Pinpoint the cell where the given text exists, returning its (X, Y) midpoint coordinate. 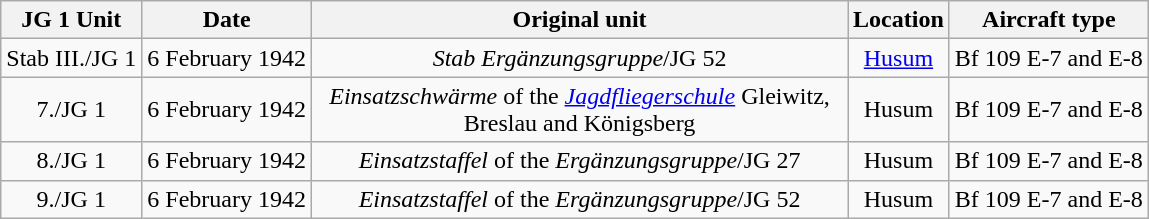
Stab III./JG 1 (72, 58)
JG 1 Unit (72, 20)
Einsatzschwärme of the Jagdfliegerschule Gleiwitz, Breslau and Königsberg (580, 110)
8./JG 1 (72, 161)
Original unit (580, 20)
Stab Ergänzungsgruppe/JG 52 (580, 58)
9./JG 1 (72, 199)
Einsatzstaffel of the Ergänzungsgruppe/JG 27 (580, 161)
Aircraft type (1048, 20)
Date (227, 20)
Location (899, 20)
Einsatzstaffel of the Ergänzungsgruppe/JG 52 (580, 199)
7./JG 1 (72, 110)
